Detect which cell encompasses the target text, then output its [x, y] center coordinate. 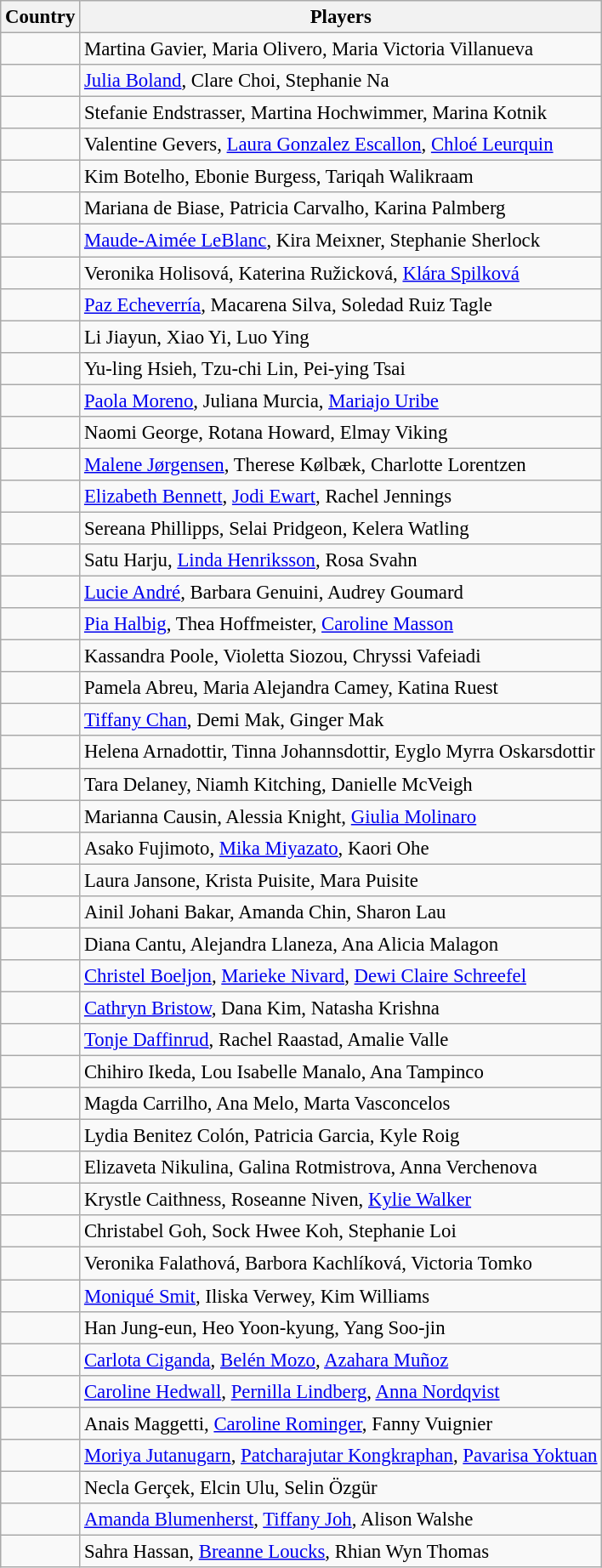
Satu Harju, Linda Henriksson, Rosa Svahn [341, 560]
Kassandra Poole, Violetta Siozou, Chryssi Vafeiadi [341, 656]
Tonje Daffinrud, Rachel Raastad, Amalie Valle [341, 1040]
Moriya Jutanugarn, Patcharajutar Kongkraphan, Pavarisa Yoktuan [341, 1456]
Krystle Caithness, Roseanne Niven, Kylie Walker [341, 1200]
Veronika Holisová, Katerina Ružicková, Klára Spilková [341, 273]
Christabel Goh, Sock Hwee Koh, Stephanie Loi [341, 1232]
Kim Botelho, Ebonie Burgess, Tariqah Walikraam [341, 177]
Necla Gerçek, Elcin Ulu, Selin Özgür [341, 1487]
Yu-ling Hsieh, Tzu-chi Lin, Pei-ying Tsai [341, 368]
Caroline Hedwall, Pernilla Lindberg, Anna Nordqvist [341, 1391]
Tiffany Chan, Demi Mak, Ginger Mak [341, 720]
Elizaveta Nikulina, Galina Rotmistrova, Anna Verchenova [341, 1167]
Elizabeth Bennett, Jodi Ewart, Rachel Jennings [341, 497]
Li Jiayun, Xiao Yi, Luo Ying [341, 337]
Players [341, 17]
Amanda Blumenherst, Tiffany Joh, Alison Walshe [341, 1520]
Paola Moreno, Juliana Murcia, Mariajo Uribe [341, 401]
Christel Boeljon, Marieke Nivard, Dewi Claire Schreefel [341, 976]
Asako Fujimoto, Mika Miyazato, Kaori Ohe [341, 848]
Veronika Falathová, Barbora Kachlíková, Victoria Tomko [341, 1264]
Lucie André, Barbara Genuini, Audrey Goumard [341, 593]
Ainil Johani Bakar, Amanda Chin, Sharon Lau [341, 912]
Stefanie Endstrasser, Martina Hochwimmer, Marina Kotnik [341, 113]
Helena Arnadottir, Tinna Johannsdottir, Eyglo Myrra Oskarsdottir [341, 753]
Han Jung-eun, Heo Yoon-kyung, Yang Soo-jin [341, 1327]
Sereana Phillipps, Selai Pridgeon, Kelera Watling [341, 528]
Laura Jansone, Krista Puisite, Mara Puisite [341, 880]
Pamela Abreu, Maria Alejandra Camey, Katina Ruest [341, 688]
Cathryn Bristow, Dana Kim, Natasha Krishna [341, 1008]
Martina Gavier, Maria Olivero, Maria Victoria Villanueva [341, 49]
Sahra Hassan, Breanne Loucks, Rhian Wyn Thomas [341, 1551]
Naomi George, Rotana Howard, Elmay Viking [341, 433]
Maude-Aimée LeBlanc, Kira Meixner, Stephanie Sherlock [341, 241]
Magda Carrilho, Ana Melo, Marta Vasconcelos [341, 1104]
Anais Maggetti, Caroline Rominger, Fanny Vuignier [341, 1423]
Valentine Gevers, Laura Gonzalez Escallon, Chloé Leurquin [341, 145]
Lydia Benitez Colón, Patricia Garcia, Kyle Roig [341, 1136]
Mariana de Biase, Patricia Carvalho, Karina Palmberg [341, 208]
Diana Cantu, Alejandra Llaneza, Ana Alicia Malagon [341, 944]
Pia Halbig, Thea Hoffmeister, Caroline Masson [341, 624]
Chihiro Ikeda, Lou Isabelle Manalo, Ana Tampinco [341, 1072]
Carlota Ciganda, Belén Mozo, Azahara Muñoz [341, 1360]
Marianna Causin, Alessia Knight, Giulia Molinaro [341, 816]
Tara Delaney, Niamh Kitching, Danielle McVeigh [341, 784]
Moniqué Smit, Iliska Verwey, Kim Williams [341, 1296]
Malene Jørgensen, Therese Kølbæk, Charlotte Lorentzen [341, 464]
Country [41, 17]
Julia Boland, Clare Choi, Stephanie Na [341, 81]
Paz Echeverría, Macarena Silva, Soledad Ruiz Tagle [341, 304]
